Search for the cell housing the specified text and yield its (x, y) center coordinate. 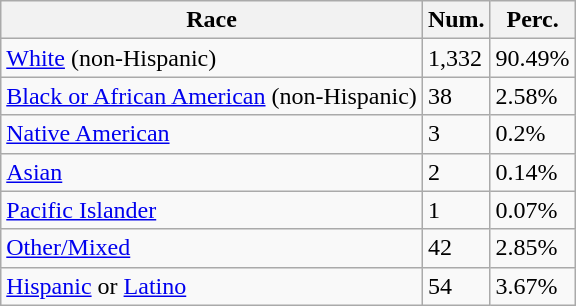
Asian (212, 172)
1 (456, 210)
Other/Mixed (212, 248)
Black or African American (non-Hispanic) (212, 96)
2.85% (532, 248)
2.58% (532, 96)
Hispanic or Latino (212, 286)
Pacific Islander (212, 210)
Perc. (532, 20)
3.67% (532, 286)
0.2% (532, 134)
Num. (456, 20)
Native American (212, 134)
54 (456, 286)
Race (212, 20)
0.14% (532, 172)
3 (456, 134)
White (non-Hispanic) (212, 58)
1,332 (456, 58)
38 (456, 96)
0.07% (532, 210)
2 (456, 172)
90.49% (532, 58)
42 (456, 248)
